Detect which cell encompasses the target text, then output its [X, Y] center coordinate. 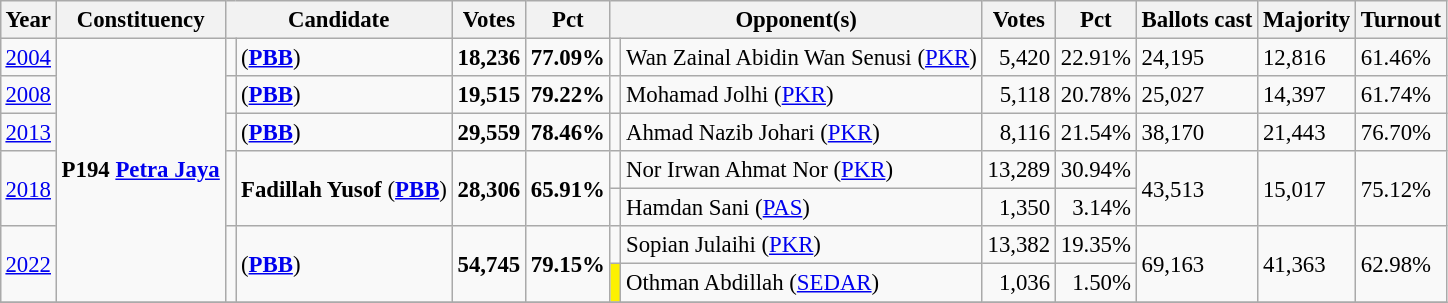
P194 Petra Jaya [140, 170]
Constituency [140, 20]
41,363 [1307, 264]
25,027 [1196, 95]
Fadillah Yusof (PBB) [344, 188]
1,350 [1018, 208]
1.50% [1096, 283]
62.98% [1402, 264]
15,017 [1307, 188]
5,420 [1018, 57]
19.35% [1096, 245]
29,559 [488, 133]
43,513 [1196, 188]
79.22% [568, 95]
24,195 [1196, 57]
14,397 [1307, 95]
5,118 [1018, 95]
78.46% [568, 133]
Ahmad Nazib Johari (PKR) [802, 133]
20.78% [1096, 95]
1,036 [1018, 283]
Mohamad Jolhi (PKR) [802, 95]
8,116 [1018, 133]
Majority [1307, 20]
61.46% [1402, 57]
13,289 [1018, 170]
75.12% [1402, 188]
Year [28, 20]
2018 [28, 188]
2004 [28, 57]
Candidate [338, 20]
77.09% [568, 57]
Turnout [1402, 20]
69,163 [1196, 264]
79.15% [568, 264]
2022 [28, 264]
2013 [28, 133]
18,236 [488, 57]
22.91% [1096, 57]
13,382 [1018, 245]
21,443 [1307, 133]
61.74% [1402, 95]
19,515 [488, 95]
21.54% [1096, 133]
Nor Irwan Ahmat Nor (PKR) [802, 170]
3.14% [1096, 208]
65.91% [568, 188]
Othman Abdillah (SEDAR) [802, 283]
Hamdan Sani (PAS) [802, 208]
28,306 [488, 188]
Opponent(s) [796, 20]
Sopian Julaihi (PKR) [802, 245]
38,170 [1196, 133]
54,745 [488, 264]
12,816 [1307, 57]
2008 [28, 95]
Ballots cast [1196, 20]
76.70% [1402, 133]
Wan Zainal Abidin Wan Senusi (PKR) [802, 57]
30.94% [1096, 170]
